Return the [X, Y] coordinate for the center point of the cell that contains the specified text.  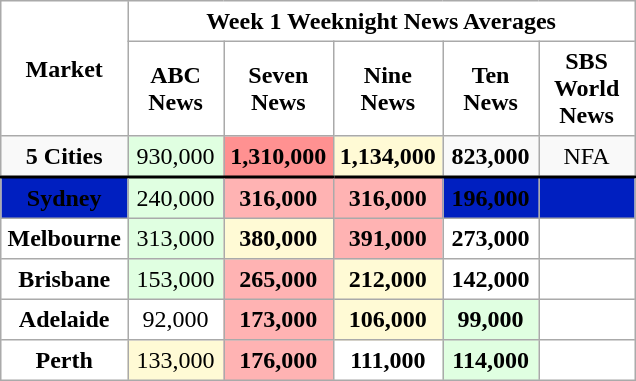
196,000 [491, 198]
114,000 [491, 360]
823,000 [491, 156]
212,000 [388, 279]
106,000 [388, 319]
SBS World News [587, 88]
391,000 [388, 238]
313,000 [176, 238]
111,000 [388, 360]
Market [64, 68]
Week 1 Weeknight News Averages [382, 21]
930,000 [176, 156]
92,000 [176, 319]
Adelaide [64, 319]
153,000 [176, 279]
265,000 [279, 279]
NFA [587, 156]
99,000 [491, 319]
1,310,000 [279, 156]
273,000 [491, 238]
Sydney [64, 198]
133,000 [176, 360]
Melbourne [64, 238]
176,000 [279, 360]
ABC News [176, 88]
240,000 [176, 198]
Ten News [491, 88]
5 Cities [64, 156]
173,000 [279, 319]
Perth [64, 360]
142,000 [491, 279]
380,000 [279, 238]
1,134,000 [388, 156]
Nine News [388, 88]
Brisbane [64, 279]
Seven News [279, 88]
